Extract the (x, y) coordinate from the center of the cell holding the provided text.  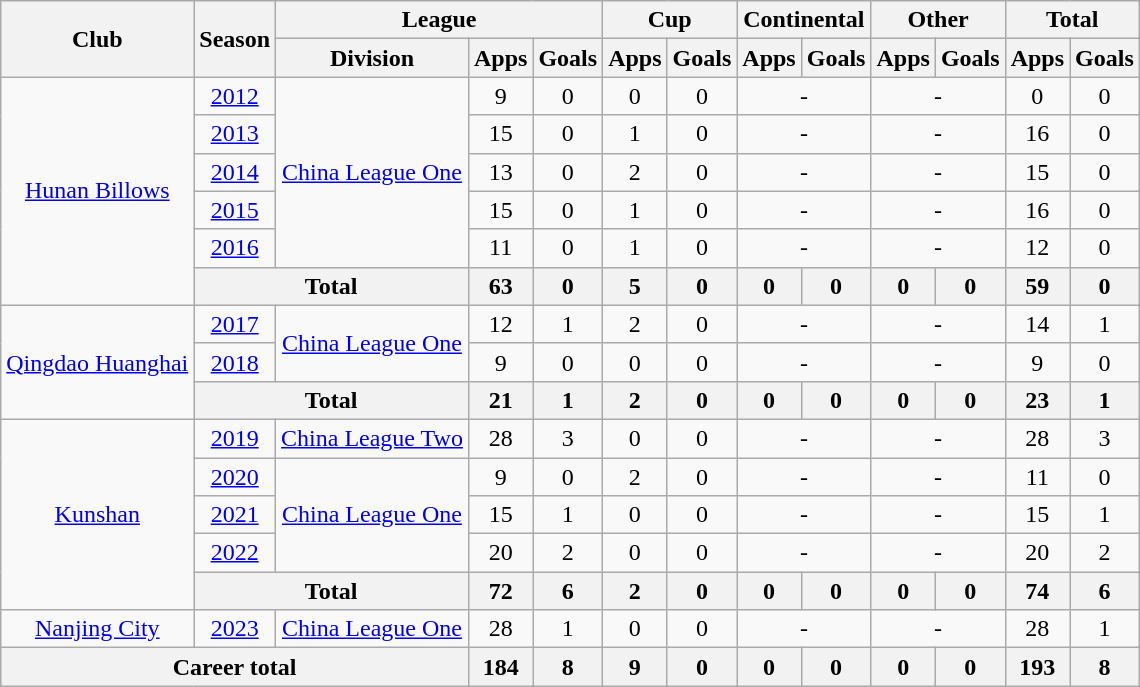
184 (500, 667)
Hunan Billows (98, 191)
72 (500, 591)
2012 (235, 96)
13 (500, 172)
Division (372, 58)
63 (500, 286)
2017 (235, 324)
Club (98, 39)
China League Two (372, 438)
21 (500, 400)
193 (1037, 667)
59 (1037, 286)
2016 (235, 248)
2021 (235, 515)
23 (1037, 400)
2013 (235, 134)
74 (1037, 591)
2020 (235, 477)
League (440, 20)
Cup (670, 20)
Qingdao Huanghai (98, 362)
Continental (804, 20)
2019 (235, 438)
Nanjing City (98, 629)
Other (938, 20)
2022 (235, 553)
Kunshan (98, 514)
14 (1037, 324)
Career total (235, 667)
Season (235, 39)
2015 (235, 210)
2023 (235, 629)
2018 (235, 362)
5 (635, 286)
2014 (235, 172)
